Pinpoint the cell where the given text exists, returning its (x, y) midpoint coordinate. 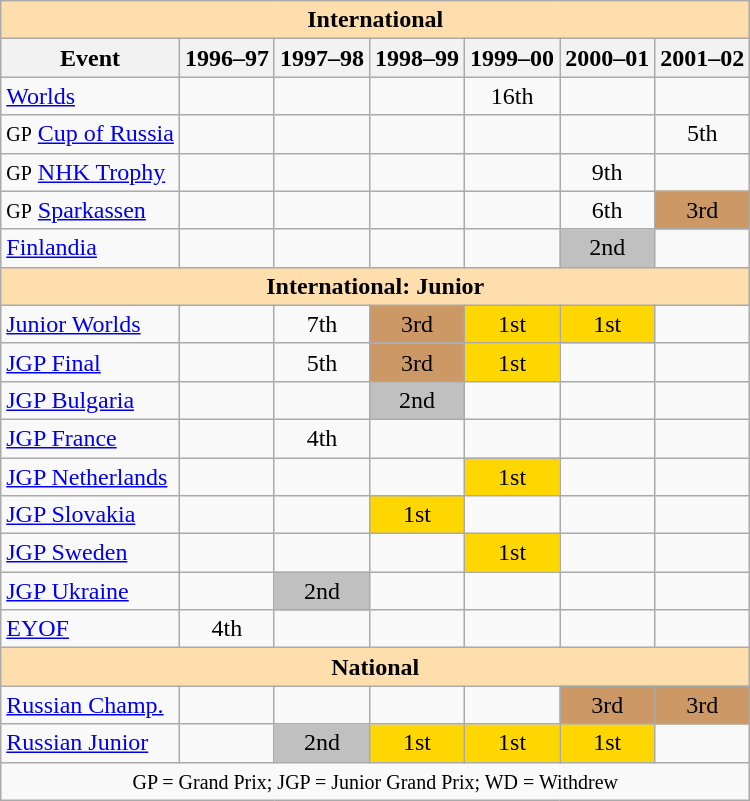
International: Junior (376, 286)
National (376, 667)
JGP France (90, 438)
9th (608, 172)
JGP Bulgaria (90, 400)
GP = Grand Prix; JGP = Junior Grand Prix; WD = Withdrew (376, 781)
GP Sparkassen (90, 210)
JGP Sweden (90, 553)
International (376, 20)
JGP Final (90, 362)
1998–99 (418, 58)
GP Cup of Russia (90, 134)
Worlds (90, 96)
2000–01 (608, 58)
Russian Junior (90, 743)
Russian Champ. (90, 705)
7th (322, 324)
JGP Ukraine (90, 591)
EYOF (90, 629)
1996–97 (226, 58)
1997–98 (322, 58)
Junior Worlds (90, 324)
JGP Slovakia (90, 515)
2001–02 (702, 58)
GP NHK Trophy (90, 172)
JGP Netherlands (90, 477)
16th (512, 96)
Finlandia (90, 248)
1999–00 (512, 58)
6th (608, 210)
Event (90, 58)
